Return [x, y] of the center of cell containing provided text 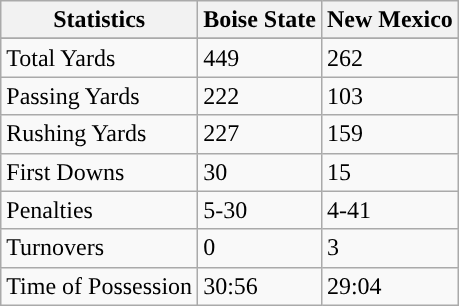
222 [260, 96]
0 [260, 248]
159 [390, 134]
Rushing Yards [100, 134]
Boise State [260, 20]
4-41 [390, 210]
262 [390, 58]
30:56 [260, 286]
Turnovers [100, 248]
103 [390, 96]
Statistics [100, 20]
30 [260, 172]
15 [390, 172]
Total Yards [100, 58]
3 [390, 248]
449 [260, 58]
New Mexico [390, 20]
Time of Possession [100, 286]
Penalties [100, 210]
29:04 [390, 286]
Passing Yards [100, 96]
5-30 [260, 210]
227 [260, 134]
First Downs [100, 172]
